Capture the cell that displays the provided text and extract its [X, Y] central coordinate. 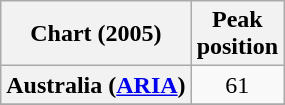
Peakposition [237, 34]
Australia (ARIA) [96, 85]
61 [237, 85]
Chart (2005) [96, 34]
